Scan for the cell matching the given text and deliver its [X, Y] coordinate at center. 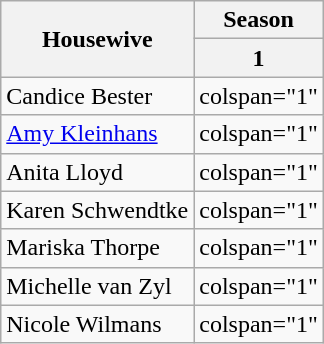
Karen Schwendtke [98, 210]
1 [259, 58]
Amy Kleinhans [98, 134]
Michelle van Zyl [98, 286]
Mariska Thorpe [98, 248]
Season [259, 20]
Nicole Wilmans [98, 324]
Candice Bester [98, 96]
Housewive [98, 39]
Anita Lloyd [98, 172]
